Determine the [x, y] coordinate at the center of the cell enclosing the given text.  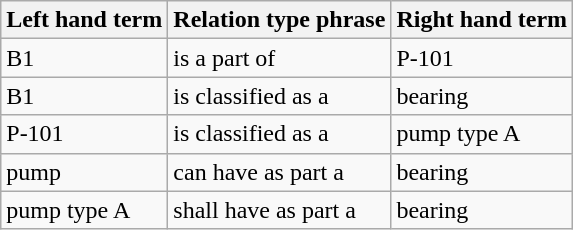
Right hand term [482, 20]
Left hand term [84, 20]
Relation type phrase [280, 20]
pump [84, 172]
is a part of [280, 58]
shall have as part a [280, 210]
can have as part a [280, 172]
